Extract the (X, Y) coordinate from the center of the cell holding the provided text.  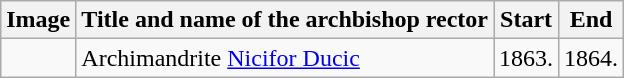
1863. (526, 58)
Archimandrite Nicifor Ducic (285, 58)
Image (38, 20)
Title and name of the archbishop rector (285, 20)
1864. (592, 58)
Start (526, 20)
End (592, 20)
